Detect which cell encompasses the target text, then output its [X, Y] center coordinate. 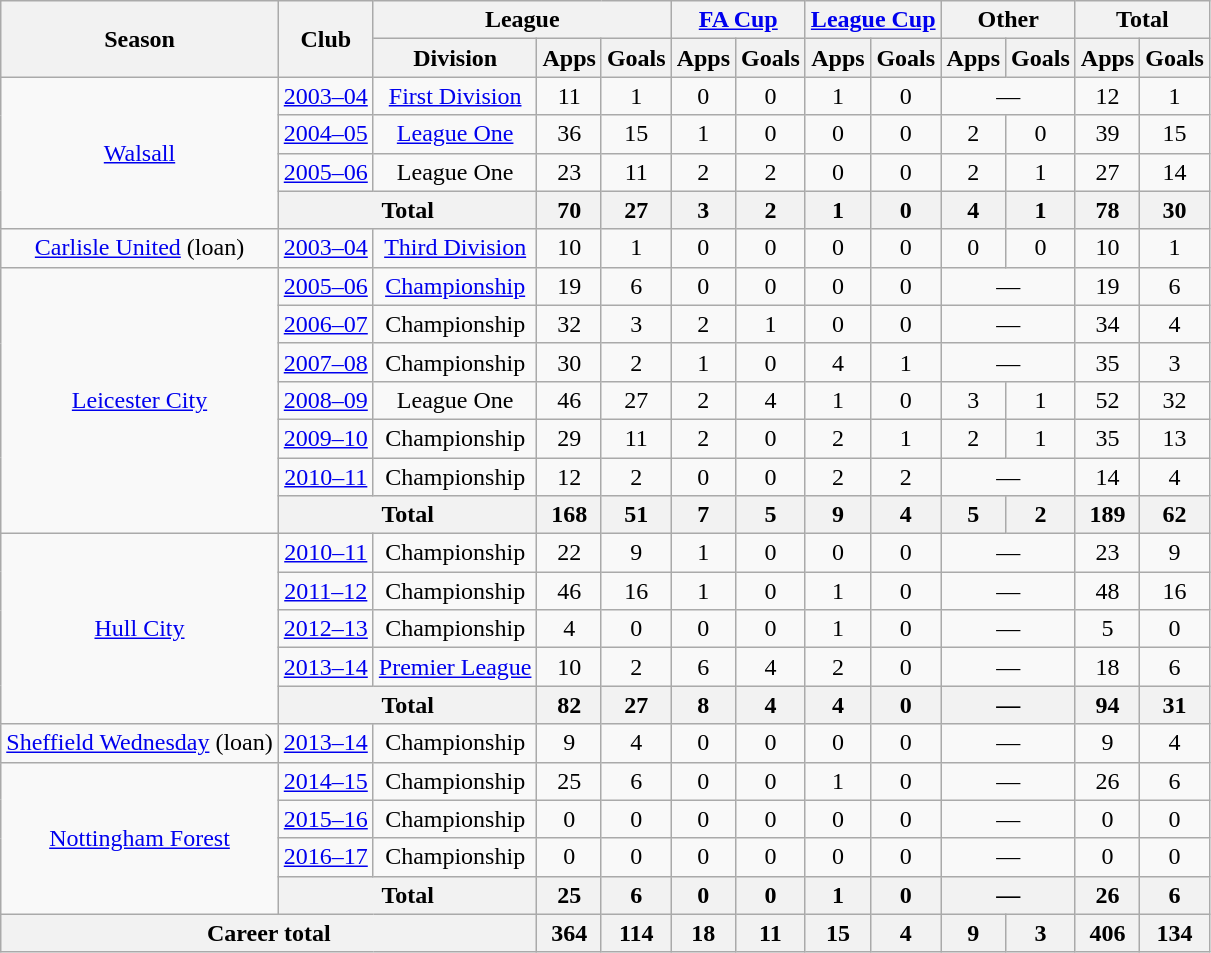
82 [569, 705]
Carlisle United (loan) [140, 248]
2012–13 [326, 629]
36 [569, 134]
2004–05 [326, 134]
134 [1175, 933]
2014–15 [326, 781]
2006–07 [326, 324]
364 [569, 933]
Sheffield Wednesday (loan) [140, 743]
First Division [455, 96]
22 [569, 553]
2011–12 [326, 591]
52 [1107, 400]
2016–17 [326, 857]
94 [1107, 705]
2007–08 [326, 362]
Club [326, 39]
Leicester City [140, 400]
Other [1008, 20]
2015–16 [326, 819]
29 [569, 438]
Division [455, 58]
189 [1107, 515]
2009–10 [326, 438]
Hull City [140, 629]
League Cup [873, 20]
406 [1107, 933]
Nottingham Forest [140, 838]
51 [636, 515]
114 [636, 933]
62 [1175, 515]
7 [703, 515]
Third Division [455, 248]
Premier League [455, 667]
34 [1107, 324]
FA Cup [738, 20]
78 [1107, 210]
39 [1107, 134]
2008–09 [326, 400]
31 [1175, 705]
League [522, 20]
8 [703, 705]
Season [140, 39]
70 [569, 210]
Career total [269, 933]
13 [1175, 438]
Walsall [140, 153]
168 [569, 515]
48 [1107, 591]
